Return (x, y) of the center of cell containing provided text 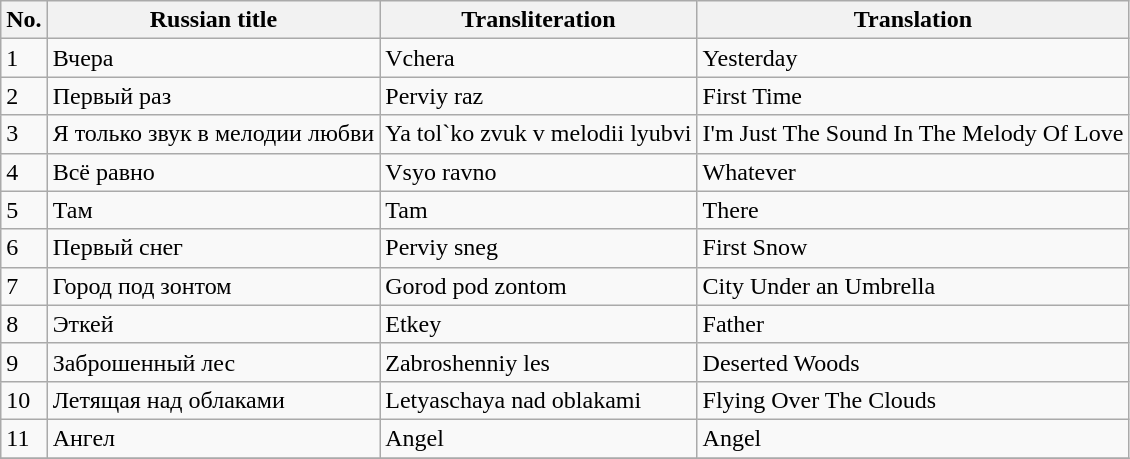
Father (913, 324)
Perviy raz (538, 96)
Deserted Woods (913, 362)
8 (24, 324)
Vchera (538, 58)
First Snow (913, 248)
Там (214, 210)
Whatever (913, 172)
Ангел (214, 438)
Город под зонтом (214, 286)
Gorod pod zontom (538, 286)
Russian title (214, 20)
Yesterday (913, 58)
Ya tol`ko zvuk v melodii lyubvi (538, 134)
10 (24, 400)
Vsyo ravno (538, 172)
7 (24, 286)
Zabroshenniy les (538, 362)
Эткей (214, 324)
Etkey (538, 324)
Первый снег (214, 248)
11 (24, 438)
Letyaschaya nad oblakami (538, 400)
Летящая над облаками (214, 400)
Я только звук в мелодии любви (214, 134)
3 (24, 134)
Tam (538, 210)
Flying Over The Clouds (913, 400)
Transliteration (538, 20)
2 (24, 96)
Вчера (214, 58)
No. (24, 20)
City Under an Umbrella (913, 286)
Всё равно (214, 172)
9 (24, 362)
Заброшенный лес (214, 362)
Первый раз (214, 96)
4 (24, 172)
6 (24, 248)
Translation (913, 20)
1 (24, 58)
5 (24, 210)
First Time (913, 96)
Perviy sneg (538, 248)
There (913, 210)
I'm Just The Sound In The Melody Of Love (913, 134)
